For the text-containing cell, return its midpoint in (x, y) coordinate format. 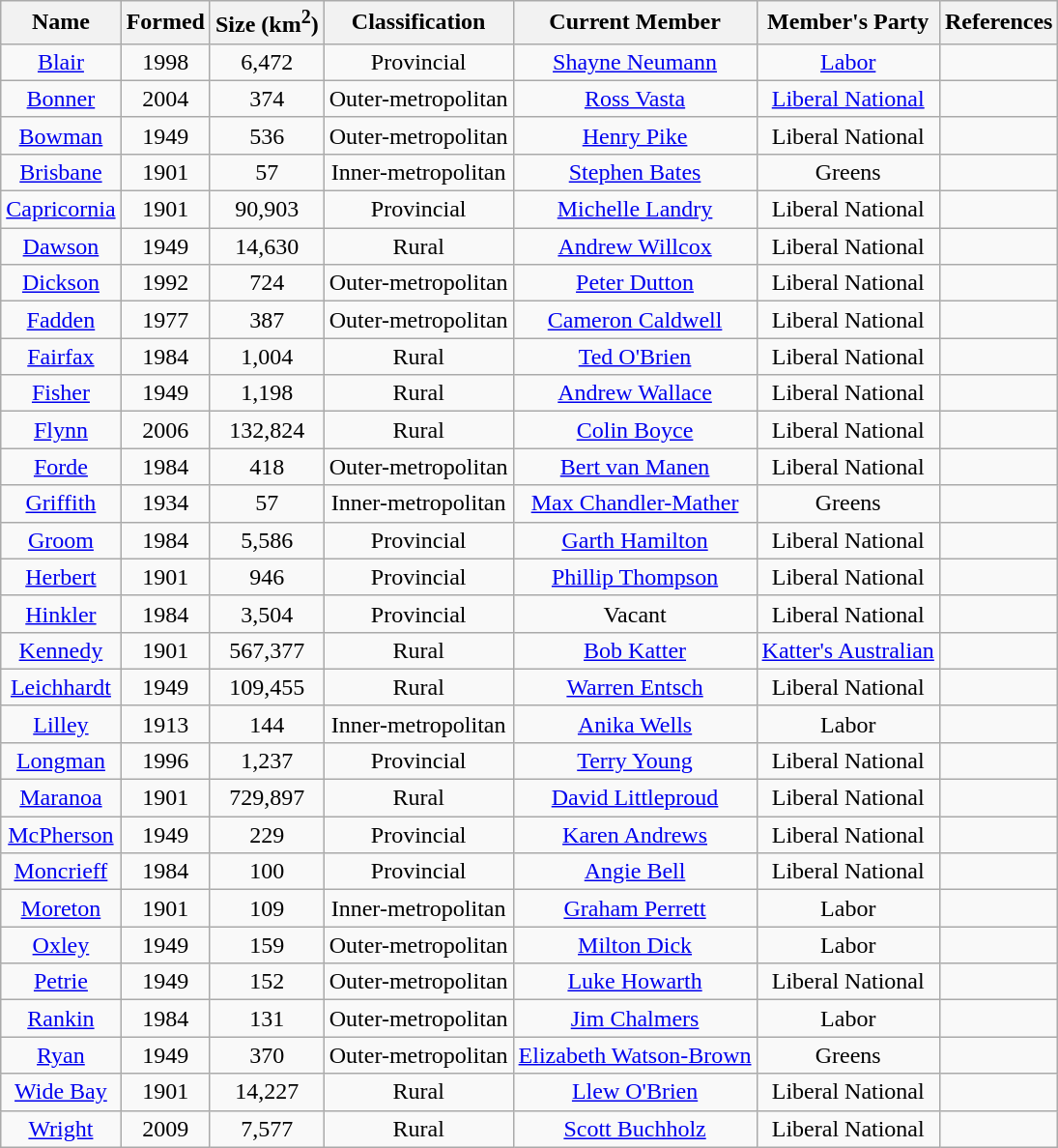
1996 (165, 761)
131 (267, 1019)
7,577 (267, 1129)
References (999, 23)
132,824 (267, 430)
David Littleproud (635, 798)
14,630 (267, 246)
370 (267, 1055)
90,903 (267, 210)
Capricornia (61, 210)
Elizabeth Watson-Brown (635, 1055)
Anika Wells (635, 724)
Andrew Willcox (635, 246)
Colin Boyce (635, 430)
109,455 (267, 687)
Oxley (61, 945)
Classification (418, 23)
14,227 (267, 1092)
1,237 (267, 761)
229 (267, 835)
Peter Dutton (635, 283)
Herbert (61, 577)
Bonner (61, 99)
Dickson (61, 283)
Cameron Caldwell (635, 320)
724 (267, 283)
1998 (165, 62)
Wide Bay (61, 1092)
Jim Chalmers (635, 1019)
Groom (61, 540)
Ted O'Brien (635, 357)
418 (267, 467)
Ryan (61, 1055)
144 (267, 724)
Current Member (635, 23)
Scott Buchholz (635, 1129)
Size (km2) (267, 23)
Petrie (61, 982)
Henry Pike (635, 135)
100 (267, 872)
Lilley (61, 724)
1,004 (267, 357)
387 (267, 320)
Hinkler (61, 614)
Forde (61, 467)
Karen Andrews (635, 835)
5,586 (267, 540)
Longman (61, 761)
Kennedy (61, 650)
Moreton (61, 908)
109 (267, 908)
2004 (165, 99)
Michelle Landry (635, 210)
6,472 (267, 62)
Maranoa (61, 798)
Bob Katter (635, 650)
Terry Young (635, 761)
1934 (165, 503)
Milton Dick (635, 945)
Llew O'Brien (635, 1092)
Stephen Bates (635, 172)
Name (61, 23)
Phillip Thompson (635, 577)
Ross Vasta (635, 99)
2006 (165, 430)
1992 (165, 283)
567,377 (267, 650)
Leichhardt (61, 687)
Moncrieff (61, 872)
Blair (61, 62)
Griffith (61, 503)
Max Chandler-Mather (635, 503)
1913 (165, 724)
Shayne Neumann (635, 62)
Dawson (61, 246)
159 (267, 945)
Bert van Manen (635, 467)
Angie Bell (635, 872)
Warren Entsch (635, 687)
1977 (165, 320)
McPherson (61, 835)
Rankin (61, 1019)
1,198 (267, 393)
Bowman (61, 135)
Member's Party (848, 23)
Fisher (61, 393)
Graham Perrett (635, 908)
729,897 (267, 798)
946 (267, 577)
Katter's Australian (848, 650)
Formed (165, 23)
Fairfax (61, 357)
Brisbane (61, 172)
2009 (165, 1129)
Wright (61, 1129)
152 (267, 982)
Garth Hamilton (635, 540)
536 (267, 135)
Fadden (61, 320)
Luke Howarth (635, 982)
374 (267, 99)
Flynn (61, 430)
Andrew Wallace (635, 393)
3,504 (267, 614)
Vacant (635, 614)
